For the text-containing cell, return its midpoint in [x, y] coordinate format. 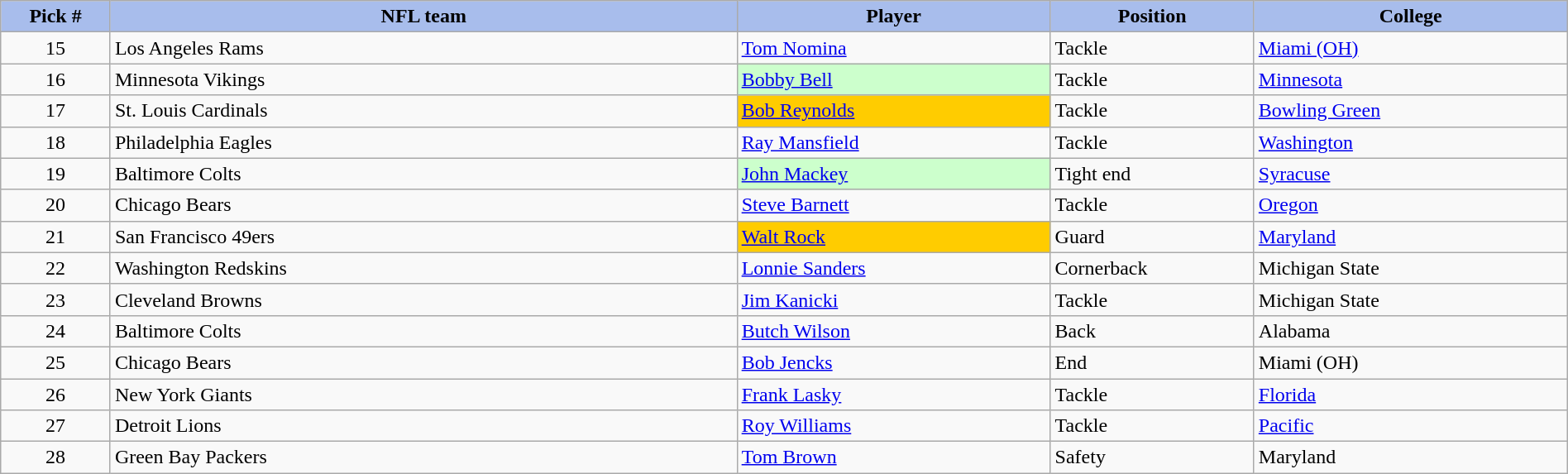
Tight end [1152, 174]
27 [56, 426]
Cleveland Browns [423, 299]
21 [56, 237]
Florida [1411, 395]
Bob Reynolds [893, 111]
18 [56, 142]
Bob Jencks [893, 362]
25 [56, 362]
Pick # [56, 17]
Back [1152, 331]
Lonnie Sanders [893, 268]
17 [56, 111]
College [1411, 17]
23 [56, 299]
Player [893, 17]
Frank Lasky [893, 395]
19 [56, 174]
San Francisco 49ers [423, 237]
22 [56, 268]
16 [56, 79]
Alabama [1411, 331]
Washington [1411, 142]
New York Giants [423, 395]
Tom Nomina [893, 48]
Steve Barnett [893, 205]
Philadelphia Eagles [423, 142]
28 [56, 457]
26 [56, 395]
Ray Mansfield [893, 142]
John Mackey [893, 174]
Guard [1152, 237]
St. Louis Cardinals [423, 111]
NFL team [423, 17]
Minnesota [1411, 79]
End [1152, 362]
Walt Rock [893, 237]
Tom Brown [893, 457]
Bowling Green [1411, 111]
Minnesota Vikings [423, 79]
Oregon [1411, 205]
20 [56, 205]
Syracuse [1411, 174]
Butch Wilson [893, 331]
Cornerback [1152, 268]
Pacific [1411, 426]
Bobby Bell [893, 79]
Green Bay Packers [423, 457]
Washington Redskins [423, 268]
Safety [1152, 457]
Los Angeles Rams [423, 48]
Detroit Lions [423, 426]
Jim Kanicki [893, 299]
24 [56, 331]
15 [56, 48]
Position [1152, 17]
Roy Williams [893, 426]
